Return (x, y) of the center of cell containing provided text 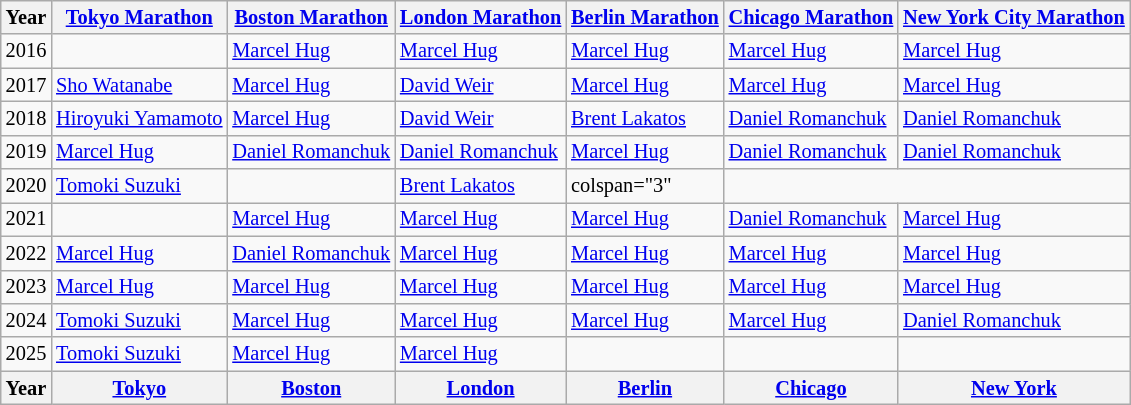
Boston Marathon (311, 17)
Hiroyuki Yamamoto (139, 118)
Boston (311, 388)
2025 (26, 354)
London (480, 388)
Chicago Marathon (811, 17)
2022 (26, 253)
2017 (26, 85)
New York (1014, 388)
Tokyo Marathon (139, 17)
2021 (26, 219)
2024 (26, 320)
2019 (26, 152)
2016 (26, 51)
colspan="3" (645, 186)
Tokyo (139, 388)
2020 (26, 186)
2018 (26, 118)
Berlin (645, 388)
London Marathon (480, 17)
Chicago (811, 388)
Sho Watanabe (139, 85)
Berlin Marathon (645, 17)
2023 (26, 287)
New York City Marathon (1014, 17)
